Identify which cell holds the provided text, then report its [x, y] central coordinate. 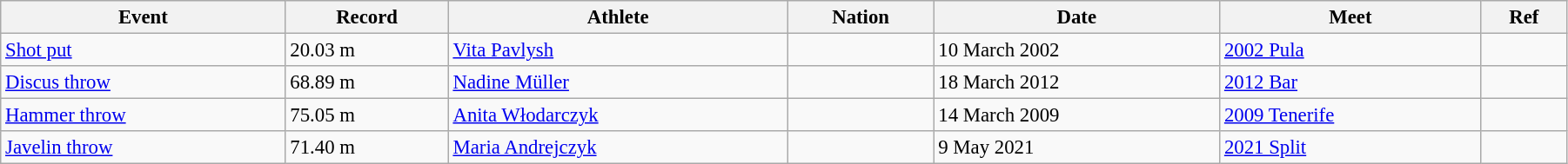
68.89 m [367, 82]
Discus throw [143, 82]
18 March 2012 [1077, 82]
Vita Pavlysh [618, 50]
75.05 m [367, 115]
Meet [1350, 17]
2012 Bar [1350, 82]
Ref [1524, 17]
71.40 m [367, 148]
Athlete [618, 17]
Javelin throw [143, 148]
2009 Tenerife [1350, 115]
Maria Andrejczyk [618, 148]
10 March 2002 [1077, 50]
14 March 2009 [1077, 115]
Shot put [143, 50]
20.03 m [367, 50]
Record [367, 17]
Event [143, 17]
Hammer throw [143, 115]
2021 Split [1350, 148]
Nadine Müller [618, 82]
Anita Włodarczyk [618, 115]
9 May 2021 [1077, 148]
Nation [861, 17]
Date [1077, 17]
2002 Pula [1350, 50]
